Capture the cell that displays the provided text and extract its (X, Y) central coordinate. 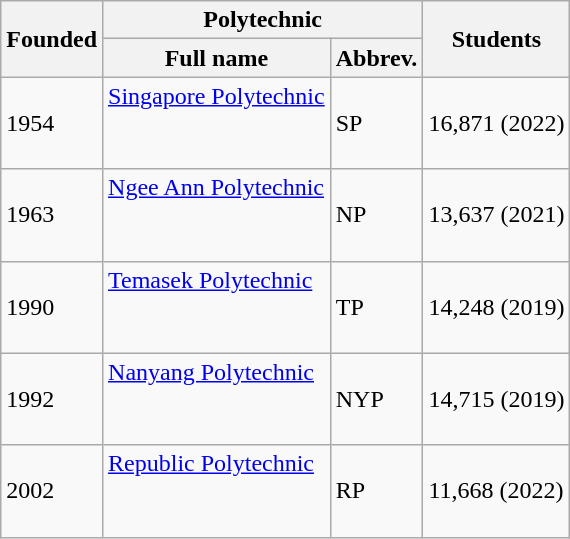
1992 (52, 399)
NP (376, 215)
RP (376, 491)
16,871 (2022) (496, 123)
Temasek Polytechnic (217, 307)
1963 (52, 215)
Full name (217, 58)
NYP (376, 399)
TP (376, 307)
SP (376, 123)
Nanyang Polytechnic (217, 399)
13,637 (2021) (496, 215)
Singapore Polytechnic (217, 123)
11,668 (2022) (496, 491)
Ngee Ann Polytechnic (217, 215)
14,248 (2019) (496, 307)
1990 (52, 307)
Founded (52, 39)
2002 (52, 491)
14,715 (2019) (496, 399)
Republic Polytechnic (217, 491)
Abbrev. (376, 58)
Students (496, 39)
Polytechnic (263, 20)
1954 (52, 123)
